For the text-containing cell, return its midpoint in [x, y] coordinate format. 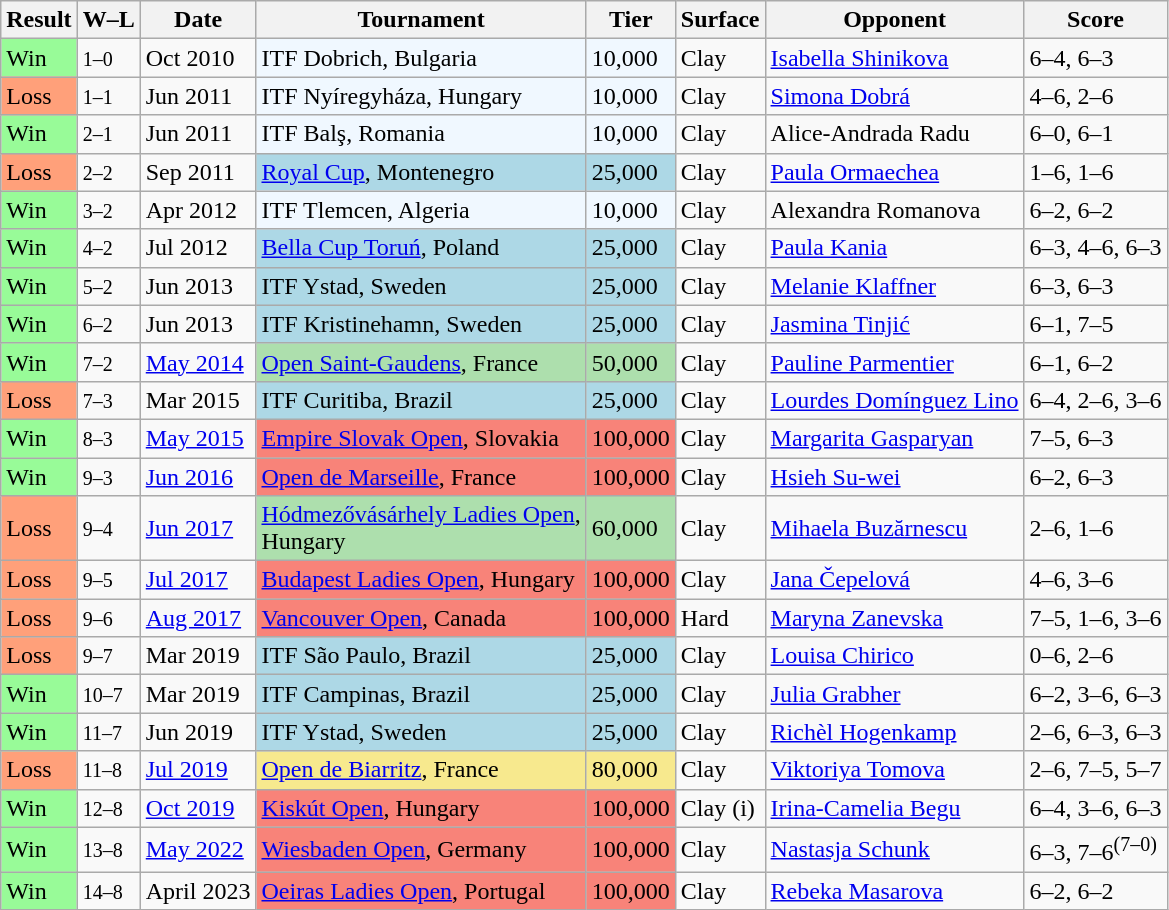
3–2 [108, 210]
Rebeka Masarova [894, 891]
9–7 [108, 656]
1–1 [108, 96]
Aug 2017 [198, 618]
9–5 [108, 580]
6–0, 6–1 [1096, 134]
May 2022 [198, 850]
ITF Dobrich, Bulgaria [421, 58]
6–3, 4–6, 6–3 [1096, 248]
10–7 [108, 694]
Jun 2016 [198, 477]
Jul 2012 [198, 248]
6–1, 7–5 [1096, 324]
9–4 [108, 528]
ITF Tlemcen, Algeria [421, 210]
6–3, 6–3 [1096, 286]
6–4, 2–6, 3–6 [1096, 400]
Mar 2015 [198, 400]
ITF Balş, Romania [421, 134]
Surface [720, 20]
Melanie Klaffner [894, 286]
50,000 [630, 362]
Alice-Andrada Radu [894, 134]
Royal Cup, Montenegro [421, 172]
Lourdes Domínguez Lino [894, 400]
Richèl Hogenkamp [894, 732]
Open de Biarritz, France [421, 770]
80,000 [630, 770]
6–4, 6–3 [1096, 58]
Kiskút Open, Hungary [421, 808]
Oct 2019 [198, 808]
7–2 [108, 362]
Margarita Gasparyan [894, 438]
ITF Campinas, Brazil [421, 694]
7–5, 1–6, 3–6 [1096, 618]
2–1 [108, 134]
Open de Marseille, France [421, 477]
4–6, 2–6 [1096, 96]
Julia Grabher [894, 694]
6–3, 7–6(7–0) [1096, 850]
14–8 [108, 891]
1–0 [108, 58]
Date [198, 20]
11–8 [108, 770]
Score [1096, 20]
9–3 [108, 477]
ITF São Paulo, Brazil [421, 656]
Tournament [421, 20]
Jun 2019 [198, 732]
12–8 [108, 808]
Simona Dobrá [894, 96]
Nastasja Schunk [894, 850]
7–5, 6–3 [1096, 438]
Wiesbaden Open, Germany [421, 850]
Jul 2019 [198, 770]
ITF Kristinehamn, Sweden [421, 324]
13–8 [108, 850]
Pauline Parmentier [894, 362]
Jun 2017 [198, 528]
Hard [720, 618]
2–6, 6–3, 6–3 [1096, 732]
6–2, 6–3 [1096, 477]
Result [39, 20]
4–2 [108, 248]
Jul 2017 [198, 580]
6–1, 6–2 [1096, 362]
Paula Ormaechea [894, 172]
Open Saint-Gaudens, France [421, 362]
Opponent [894, 20]
60,000 [630, 528]
7–3 [108, 400]
Sep 2011 [198, 172]
Apr 2012 [198, 210]
Empire Slovak Open, Slovakia [421, 438]
Alexandra Romanova [894, 210]
1–6, 1–6 [1096, 172]
Hódmezővásárhely Ladies Open, Hungary [421, 528]
2–6, 7–5, 5–7 [1096, 770]
6–2, 3–6, 6–3 [1096, 694]
May 2015 [198, 438]
0–6, 2–6 [1096, 656]
Clay (i) [720, 808]
May 2014 [198, 362]
Isabella Shinikova [894, 58]
8–3 [108, 438]
Oeiras Ladies Open, Portugal [421, 891]
6–2 [108, 324]
5–2 [108, 286]
Tier [630, 20]
Irina-Camelia Begu [894, 808]
Louisa Chirico [894, 656]
2–6, 1–6 [1096, 528]
Paula Kania [894, 248]
2–2 [108, 172]
Mihaela Buzărnescu [894, 528]
Maryna Zanevska [894, 618]
April 2023 [198, 891]
Viktoriya Tomova [894, 770]
Budapest Ladies Open, Hungary [421, 580]
W–L [108, 20]
9–6 [108, 618]
4–6, 3–6 [1096, 580]
Hsieh Su-wei [894, 477]
ITF Curitiba, Brazil [421, 400]
6–4, 3–6, 6–3 [1096, 808]
Jasmina Tinjić [894, 324]
Vancouver Open, Canada [421, 618]
ITF Nyíregyháza, Hungary [421, 96]
11–7 [108, 732]
Oct 2010 [198, 58]
Bella Cup Toruń, Poland [421, 248]
Jana Čepelová [894, 580]
